Capture the cell that displays the provided text and extract its [x, y] central coordinate. 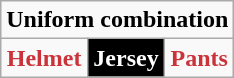
Helmet [44, 58]
Uniform combination [118, 20]
Pants [200, 58]
Jersey [126, 58]
